Find where the given text appears and provide that cell's center as (x, y) coordinate. 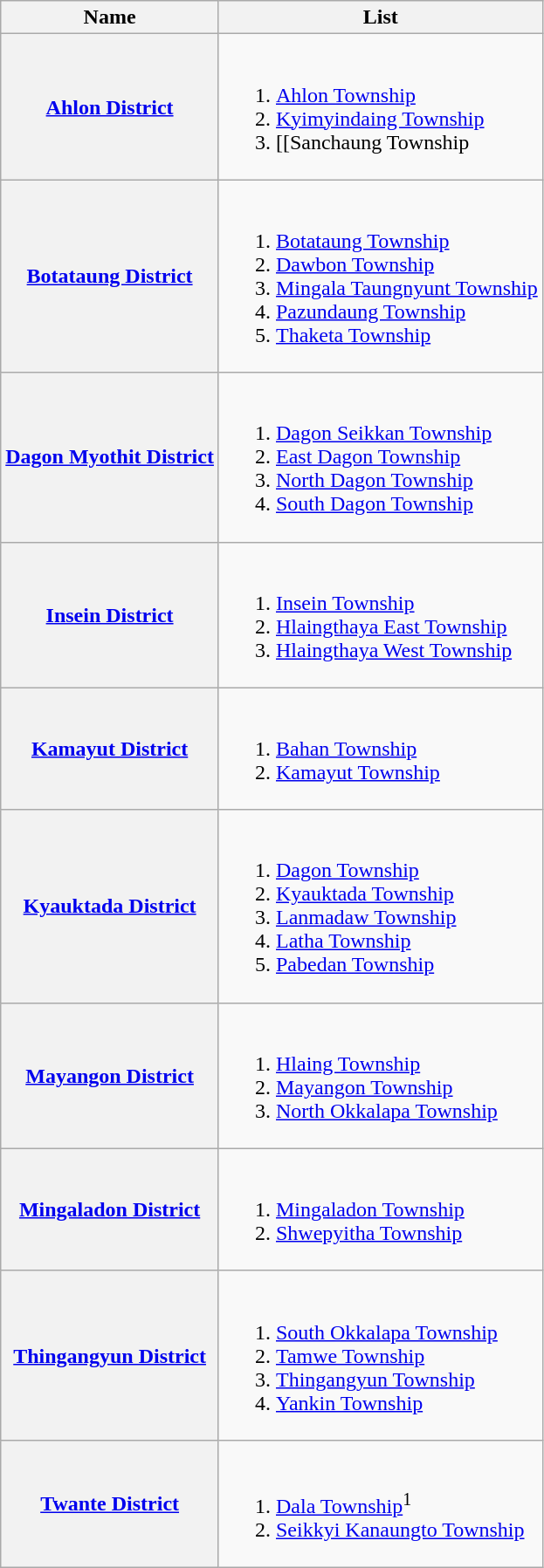
Ahlon TownshipKyimyindaing Township[[Sanchaung Township (381, 106)
Insein TownshipHlaingthaya East TownshipHlaingthaya West Township (381, 614)
Mingaladon TownshipShwepyitha Township (381, 1209)
Kyauktada District (110, 906)
Botataung District (110, 276)
Mingaladon District (110, 1209)
Bahan TownshipKamayut Township (381, 749)
Insein District (110, 614)
Dala Township1Seikkyi Kanaungto Township (381, 1504)
South Okkalapa TownshipTamwe TownshipThingangyun TownshipYankin Township (381, 1355)
Dagon TownshipKyauktada TownshipLanmadaw TownshipLatha TownshipPabedan Township (381, 906)
List (381, 17)
Thingangyun District (110, 1355)
Kamayut District (110, 749)
Hlaing TownshipMayangon TownshipNorth Okkalapa Township (381, 1075)
Ahlon District (110, 106)
Botataung TownshipDawbon TownshipMingala Taungnyunt TownshipPazundaung TownshipThaketa Township (381, 276)
Dagon Myothit District (110, 457)
Dagon Seikkan TownshipEast Dagon TownshipNorth Dagon TownshipSouth Dagon Township (381, 457)
Twante District (110, 1504)
Mayangon District (110, 1075)
Name (110, 17)
